Capture the cell that displays the provided text and extract its [X, Y] central coordinate. 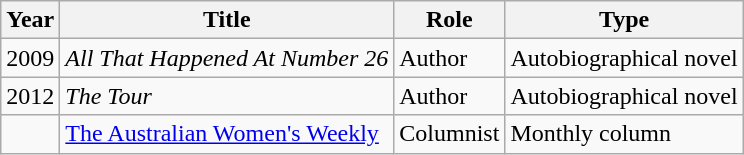
Role [450, 20]
Year [30, 20]
The Tour [227, 96]
Columnist [450, 134]
The Australian Women's Weekly [227, 134]
2009 [30, 58]
Type [624, 20]
Title [227, 20]
All That Happened At Number 26 [227, 58]
2012 [30, 96]
Monthly column [624, 134]
